Return (X, Y) of the center of cell containing provided text 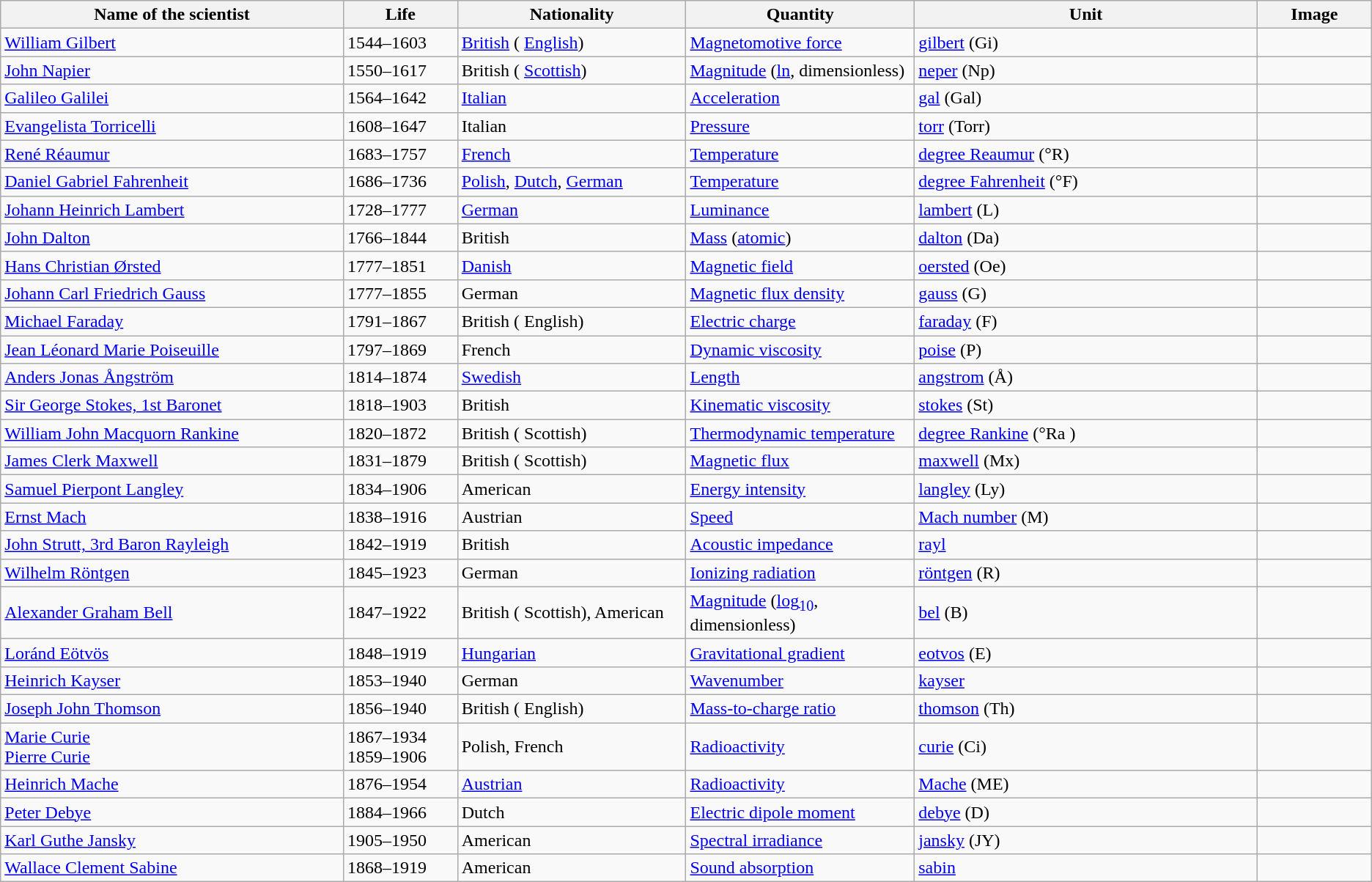
Magnetic flux density (800, 293)
1814–1874 (400, 378)
Michael Faraday (172, 321)
Name of the scientist (172, 15)
Dynamic viscosity (800, 350)
Polish, Dutch, German (572, 182)
Magnetomotive force (800, 43)
gal (Gal) (1086, 98)
Spectral irradiance (800, 840)
faraday (F) (1086, 321)
Length (800, 378)
1845–1923 (400, 573)
1834–1906 (400, 489)
1848–1919 (400, 653)
Loránd Eötvös (172, 653)
1818–1903 (400, 405)
1550–1617 (400, 70)
eotvos (E) (1086, 653)
Galileo Galilei (172, 98)
1766–1844 (400, 238)
Image (1314, 15)
Heinrich Mache (172, 784)
maxwell (Mx) (1086, 461)
René Réaumur (172, 154)
1905–1950 (400, 840)
Sir George Stokes, 1st Baronet (172, 405)
1842–1919 (400, 545)
Energy intensity (800, 489)
Samuel Pierpont Langley (172, 489)
1686–1736 (400, 182)
William Gilbert (172, 43)
gilbert (Gi) (1086, 43)
Polish, French (572, 746)
Gravitational gradient (800, 653)
Quantity (800, 15)
jansky (JY) (1086, 840)
1867–19341859–1906 (400, 746)
angstrom (Å) (1086, 378)
Wilhelm Röntgen (172, 573)
Dutch (572, 812)
Ernst Mach (172, 517)
1728–1777 (400, 210)
degree Rankine (°Ra ) (1086, 433)
Nationality (572, 15)
Magnetic flux (800, 461)
1544–1603 (400, 43)
Hungarian (572, 653)
William John Macquorn Rankine (172, 433)
oersted (Oe) (1086, 265)
British ( Scottish), American (572, 613)
Wallace Clement Sabine (172, 868)
1868–1919 (400, 868)
Magnitude (ln, dimensionless) (800, 70)
neper (Np) (1086, 70)
sabin (1086, 868)
1777–1851 (400, 265)
Thermodynamic temperature (800, 433)
1777–1855 (400, 293)
Hans Christian Ørsted (172, 265)
1847–1922 (400, 613)
torr (Torr) (1086, 126)
poise (P) (1086, 350)
Alexander Graham Bell (172, 613)
lambert (L) (1086, 210)
debye (D) (1086, 812)
Ionizing radiation (800, 573)
Evangelista Torricelli (172, 126)
Speed (800, 517)
Magnitude (log10, dimensionless) (800, 613)
curie (Ci) (1086, 746)
Danish (572, 265)
1853–1940 (400, 680)
1884–1966 (400, 812)
Luminance (800, 210)
1831–1879 (400, 461)
degree Fahrenheit (°F) (1086, 182)
Wavenumber (800, 680)
Karl Guthe Jansky (172, 840)
1608–1647 (400, 126)
Johann Carl Friedrich Gauss (172, 293)
Heinrich Kayser (172, 680)
1856–1940 (400, 709)
Peter Debye (172, 812)
1797–1869 (400, 350)
1564–1642 (400, 98)
Swedish (572, 378)
röntgen (R) (1086, 573)
Sound absorption (800, 868)
John Napier (172, 70)
Kinematic viscosity (800, 405)
bel (B) (1086, 613)
John Strutt, 3rd Baron Rayleigh (172, 545)
James Clerk Maxwell (172, 461)
Magnetic field (800, 265)
Pressure (800, 126)
Mass (atomic) (800, 238)
Mache (ME) (1086, 784)
gauss (G) (1086, 293)
Acoustic impedance (800, 545)
langley (Ly) (1086, 489)
1683–1757 (400, 154)
1791–1867 (400, 321)
Marie CuriePierre Curie (172, 746)
degree Reaumur (°R) (1086, 154)
Johann Heinrich Lambert (172, 210)
rayl (1086, 545)
Daniel Gabriel Fahrenheit (172, 182)
Unit (1086, 15)
Life (400, 15)
1838–1916 (400, 517)
Mach number (M) (1086, 517)
stokes (St) (1086, 405)
Jean Léonard Marie Poiseuille (172, 350)
Acceleration (800, 98)
Electric dipole moment (800, 812)
Anders Jonas Ångström (172, 378)
Mass-to-charge ratio (800, 709)
Joseph John Thomson (172, 709)
thomson (Th) (1086, 709)
John Dalton (172, 238)
dalton (Da) (1086, 238)
1820–1872 (400, 433)
1876–1954 (400, 784)
kayser (1086, 680)
Electric charge (800, 321)
